Search for the cell housing the specified text and yield its [X, Y] center coordinate. 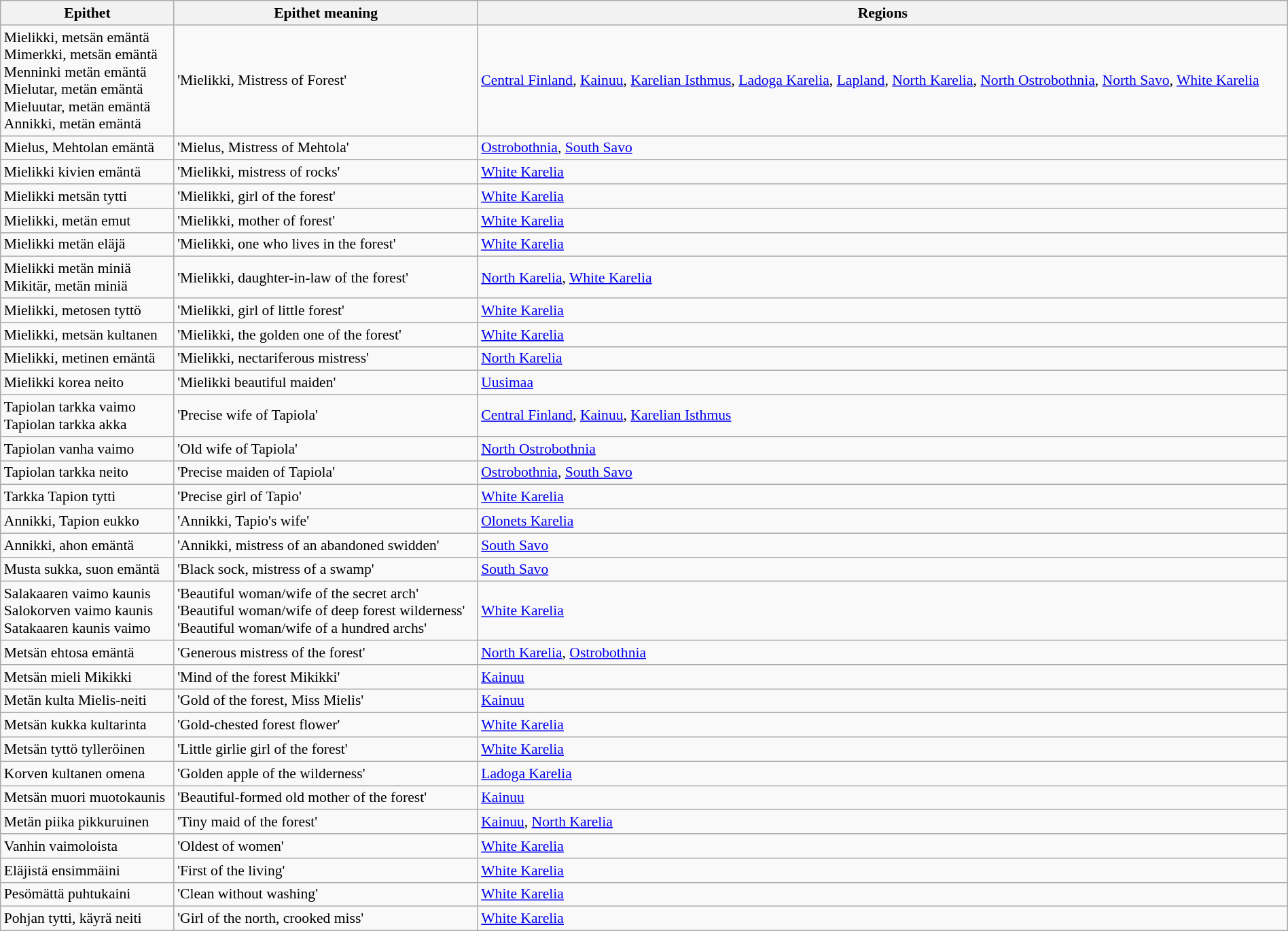
Annikki, ahon emäntä [87, 545]
Metsän muori muotokaunis [87, 798]
Metsän tyttö tylleröinen [87, 750]
Central Finland, Kainuu, Karelian Isthmus, Ladoga Karelia, Lapland, North Karelia, North Ostrobothnia, North Savo, White Karelia [882, 80]
'Little girlie girl of the forest' [326, 750]
Eläjistä ensimmäini [87, 871]
Mielikki, metosen tyttö [87, 310]
'Mielikki, girl of the forest' [326, 196]
Regions [882, 13]
'Precise maiden of Tapiola' [326, 473]
Tapiolan vanha vaimo [87, 449]
'Beautiful woman/wife of the secret arch''Beautiful woman/wife of deep forest wilderness''Beautiful woman/wife of a hundred archs' [326, 611]
'Mielikki, mistress of rocks' [326, 172]
'Golden apple of the wilderness' [326, 773]
Metän piika pikkuruinen [87, 822]
Mielikki metän miniäMikitär, metän miniä [87, 277]
'Generous mistress of the forest' [326, 653]
North Karelia, White Karelia [882, 277]
Tapiolan tarkka neito [87, 473]
Mielus, Mehtolan emäntä [87, 148]
'Gold of the forest, Miss Mielis' [326, 701]
Epithet [87, 13]
Salakaaren vaimo kaunisSalokorven vaimo kaunisSatakaaren kaunis vaimo [87, 611]
Ladoga Karelia [882, 773]
'Black sock, mistress of a swamp' [326, 570]
Musta sukka, suon emäntä [87, 570]
Mielikki metsän tytti [87, 196]
Central Finland, Kainuu, Karelian Isthmus [882, 416]
'Mielikki, daughter-in-law of the forest' [326, 277]
North Karelia, Ostrobothnia [882, 653]
'Precise wife of Tapiola' [326, 416]
North Ostrobothnia [882, 449]
'Mielus, Mistress of Mehtola' [326, 148]
Mielikki kivien emäntä [87, 172]
'Annikki, Tapio's wife' [326, 522]
'Gold-chested forest flower' [326, 725]
'Mielikki, nectariferous mistress' [326, 359]
'Precise girl of Tapio' [326, 497]
Metsän kukka kultarinta [87, 725]
'Old wife of Tapiola' [326, 449]
Metsän ehtosa emäntä [87, 653]
Pesömättä puhtukaini [87, 894]
'First of the living' [326, 871]
Kainuu, North Karelia [882, 822]
'Mielikki, Mistress of Forest' [326, 80]
'Tiny maid of the forest' [326, 822]
Mielikki, metän emut [87, 221]
'Mielikki beautiful maiden' [326, 383]
'Mielikki, one who lives in the forest' [326, 244]
Tapiolan tarkka vaimoTapiolan tarkka akka [87, 416]
Uusimaa [882, 383]
Pohjan tytti, käyrä neiti [87, 919]
'Mielikki, mother of forest' [326, 221]
North Karelia [882, 359]
Korven kultanen omena [87, 773]
'Mind of the forest Mikikki' [326, 677]
'Girl of the north, crooked miss' [326, 919]
'Beautiful-formed old mother of the forest' [326, 798]
'Mielikki, girl of little forest' [326, 310]
Epithet meaning [326, 13]
'Clean without washing' [326, 894]
Mielikki korea neito [87, 383]
Mielikki, metinen emäntä [87, 359]
'Oldest of women' [326, 846]
Olonets Karelia [882, 522]
Mielikki, metsän kultanen [87, 335]
Vanhin vaimoloista [87, 846]
'Mielikki, the golden one of the forest' [326, 335]
'Annikki, mistress of an abandoned swidden' [326, 545]
Tarkka Tapion tytti [87, 497]
Metän kulta Mielis-neiti [87, 701]
Annikki, Tapion eukko [87, 522]
Mielikki, metsän emäntäMimerkki, metsän emäntäMenninki metän emäntäMielutar, metän emäntäMieluutar, metän emäntäAnnikki, metän emäntä [87, 80]
Metsän mieli Mikikki [87, 677]
Mielikki metän eläjä [87, 244]
